Extract the (X, Y) coordinate from the center of the cell holding the provided text.  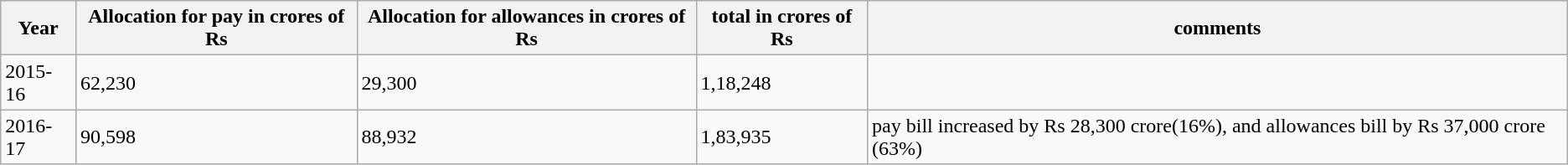
2015-16 (39, 82)
pay bill increased by Rs 28,300 crore(16%), and allowances bill by Rs 37,000 crore (63%) (1218, 137)
Allocation for pay in crores of Rs (216, 28)
Allocation for allowances in crores of Rs (526, 28)
Year (39, 28)
total in crores of Rs (781, 28)
comments (1218, 28)
1,18,248 (781, 82)
88,932 (526, 137)
1,83,935 (781, 137)
90,598 (216, 137)
2016-17 (39, 137)
62,230 (216, 82)
29,300 (526, 82)
